From the cell containing the given text, extract its center point as (x, y) coordinate. 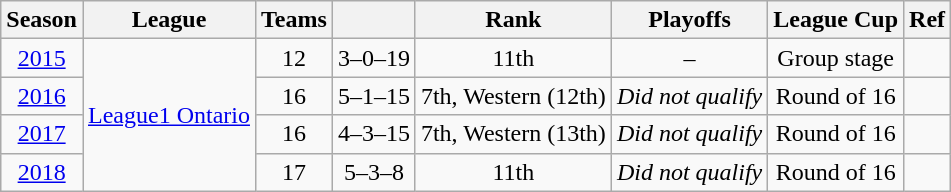
2017 (42, 134)
4–3–15 (374, 134)
5–1–15 (374, 96)
League Cup (836, 20)
League (168, 20)
Group stage (836, 58)
3–0–19 (374, 58)
7th, Western (12th) (513, 96)
– (689, 58)
Season (42, 20)
Ref (928, 20)
League1 Ontario (168, 115)
7th, Western (13th) (513, 134)
2016 (42, 96)
Playoffs (689, 20)
Teams (294, 20)
Rank (513, 20)
2015 (42, 58)
5–3–8 (374, 172)
17 (294, 172)
2018 (42, 172)
12 (294, 58)
